Capture the cell that displays the provided text and extract its (x, y) central coordinate. 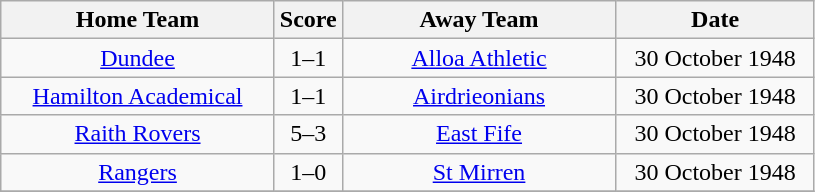
Airdrieonians (479, 96)
Raith Rovers (138, 134)
Rangers (138, 172)
Home Team (138, 20)
Hamilton Academical (138, 96)
East Fife (479, 134)
Score (308, 20)
St Mirren (479, 172)
Alloa Athletic (479, 58)
1–0 (308, 172)
Away Team (479, 20)
5–3 (308, 134)
Date (716, 20)
Dundee (138, 58)
